Search for the cell housing the specified text and yield its (x, y) center coordinate. 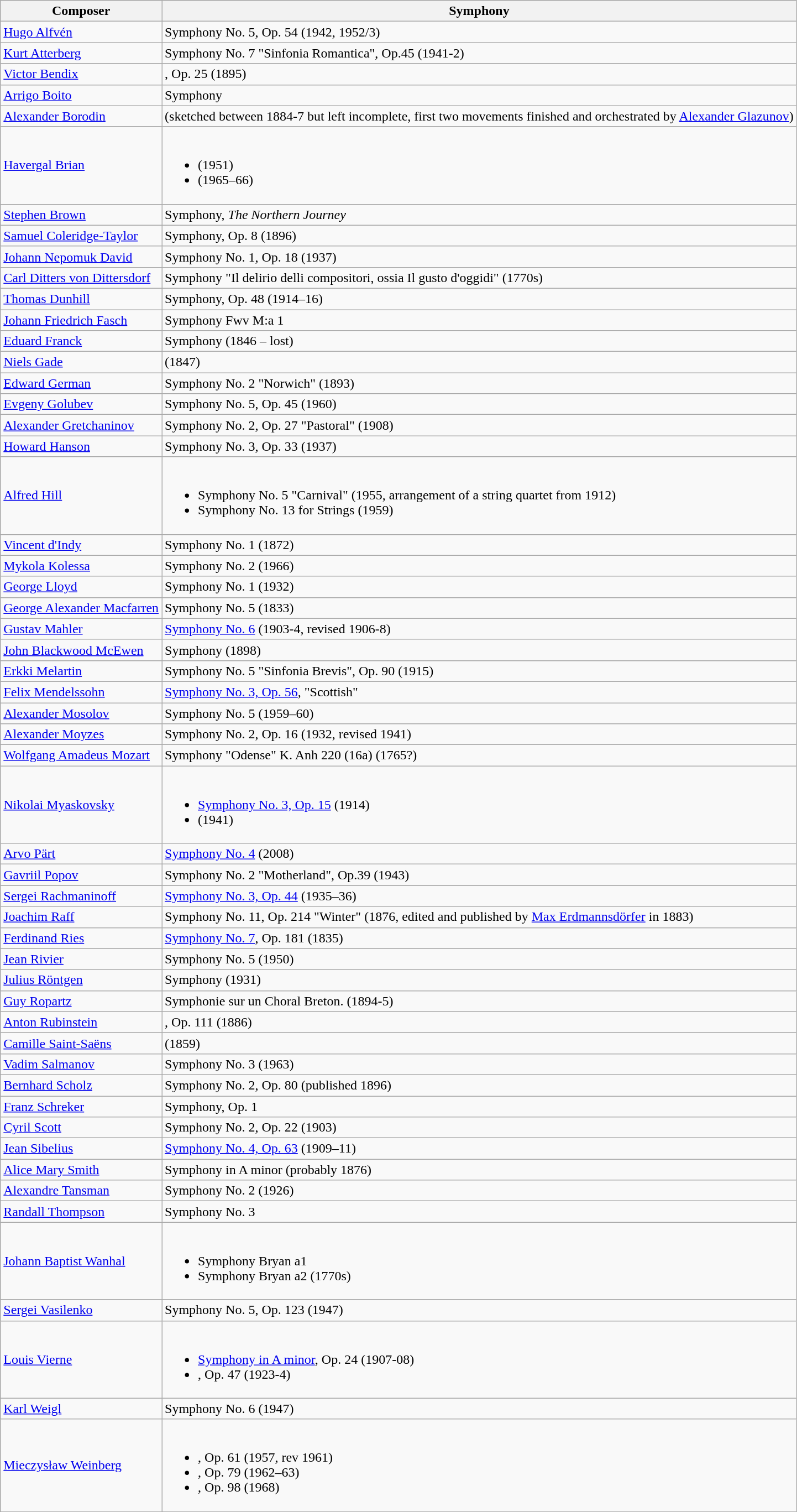
Symphony No. 5 (1833) (480, 608)
Symphony No. 1 (1932) (480, 587)
Symphony No. 2, Op. 80 (published 1896) (480, 1085)
Stephen Brown (81, 215)
Symphony in A minor, Op. 24 (1907-08), Op. 47 (1923-4) (480, 1359)
Symphony No. 5 (1959–60) (480, 713)
Alexandre Tansman (81, 1191)
Mykola Kolessa (81, 566)
Symphony No. 2 "Motherland", Op.39 (1943) (480, 875)
Vincent d'Indy (81, 545)
Symphony in A minor (probably 1876) (480, 1170)
Bernhard Scholz (81, 1085)
Symphony, Op. 8 (1896) (480, 236)
Franz Schreker (81, 1107)
Symphonie sur un Choral Breton. (1894-5) (480, 1001)
(sketched between 1884-7 but left incomplete, first two movements finished and orchestrated by Alexander Glazunov) (480, 116)
Gustav Mahler (81, 629)
Symphony No. 2, Op. 22 (1903) (480, 1128)
Arvo Pärt (81, 854)
Symphony No. 2, Op. 27 "Pastoral" (1908) (480, 425)
Alfred Hill (81, 496)
Symphony No. 2, Op. 16 (1932, revised 1941) (480, 734)
Symphony, Op. 1 (480, 1107)
Arrigo Boito (81, 95)
Mieczysław Weinberg (81, 1466)
Samuel Coleridge-Taylor (81, 236)
Symphony No. 2 "Norwich" (1893) (480, 383)
Symphony No. 3, Op. 56, "Scottish" (480, 692)
Symphony (1931) (480, 980)
Niels Gade (81, 362)
Symphony No. 5, Op. 123 (1947) (480, 1310)
John Blackwood McEwen (81, 650)
Guy Ropartz (81, 1001)
Alexander Borodin (81, 116)
Symphony No. 6 (1903-4, revised 1906-8) (480, 629)
Felix Mendelssohn (81, 692)
Gavriil Popov (81, 875)
Sergei Vasilenko (81, 1310)
Symphony, Op. 48 (1914–16) (480, 299)
(1847) (480, 362)
Louis Vierne (81, 1359)
, Op. 111 (1886) (480, 1022)
Wolfgang Amadeus Mozart (81, 755)
Symphony Bryan a1Symphony Bryan a2 (1770s) (480, 1261)
, Op. 25 (1895) (480, 74)
Alexander Mosolov (81, 713)
Edward German (81, 383)
Johann Friedrich Fasch (81, 320)
, Op. 61 (1957, rev 1961), Op. 79 (1962–63), Op. 98 (1968) (480, 1466)
Randall Thompson (81, 1212)
Nikolai Myaskovsky (81, 805)
Symphony No. 4 (2008) (480, 854)
Cyril Scott (81, 1128)
Julius Röntgen (81, 980)
Symphony No. 5, Op. 54 (1942, 1952/3) (480, 32)
(1951) (1965–66) (480, 165)
Evgeny Golubev (81, 404)
Symphony No. 5 "Carnival" (1955, arrangement of a string quartet from 1912)Symphony No. 13 for Strings (1959) (480, 496)
Jean Sibelius (81, 1149)
Johann Baptist Wanhal (81, 1261)
Alexander Gretchaninov (81, 425)
Symphony No. 7 "Sinfonia Romantica", Op.45 (1941-2) (480, 53)
Hugo Alfvén (81, 32)
Symphony (1898) (480, 650)
Symphony No. 4, Op. 63 (1909–11) (480, 1149)
Symphony No. 7, Op. 181 (1835) (480, 938)
Symphony No. 6 (1947) (480, 1409)
Thomas Dunhill (81, 299)
Joachim Raff (81, 917)
Jean Rivier (81, 959)
Symphony No. 3 (480, 1212)
Symphony No. 3, Op. 44 (1935–36) (480, 896)
Symphony No. 5, Op. 45 (1960) (480, 404)
Alice Mary Smith (81, 1170)
Symphony, The Northern Journey (480, 215)
Havergal Brian (81, 165)
Symphony Fwv M:a 1 (480, 320)
(1859) (480, 1043)
Carl Ditters von Dittersdorf (81, 278)
Symphony No. 3, Op. 15 (1914) (1941) (480, 805)
Alexander Moyzes (81, 734)
Symphony No. 5 "Sinfonia Brevis", Op. 90 (1915) (480, 671)
Karl Weigl (81, 1409)
George Lloyd (81, 587)
Johann Nepomuk David (81, 257)
Symphony No. 3, Op. 33 (1937) (480, 446)
Symphony No. 3 (1963) (480, 1064)
Kurt Atterberg (81, 53)
Ferdinand Ries (81, 938)
Symphony "Odense" K. Anh 220 (16a) (1765?) (480, 755)
Symphony No. 5 (1950) (480, 959)
Victor Bendix (81, 74)
Eduard Franck (81, 341)
Symphony No. 2 (1926) (480, 1191)
Erkki Melartin (81, 671)
Symphony No. 11, Op. 214 "Winter" (1876, edited and published by Max Erdmannsdörfer in 1883) (480, 917)
Symphony No. 1 (1872) (480, 545)
Symphony "Il delirio delli compositori, ossia Il gusto d'oggidi" (1770s) (480, 278)
Vadim Salmanov (81, 1064)
George Alexander Macfarren (81, 608)
Composer (81, 11)
Symphony (1846 – lost) (480, 341)
Symphony No. 2 (1966) (480, 566)
Symphony No. 1, Op. 18 (1937) (480, 257)
Howard Hanson (81, 446)
Sergei Rachmaninoff (81, 896)
Camille Saint-Saëns (81, 1043)
Anton Rubinstein (81, 1022)
